Capture the cell that displays the provided text and extract its (X, Y) central coordinate. 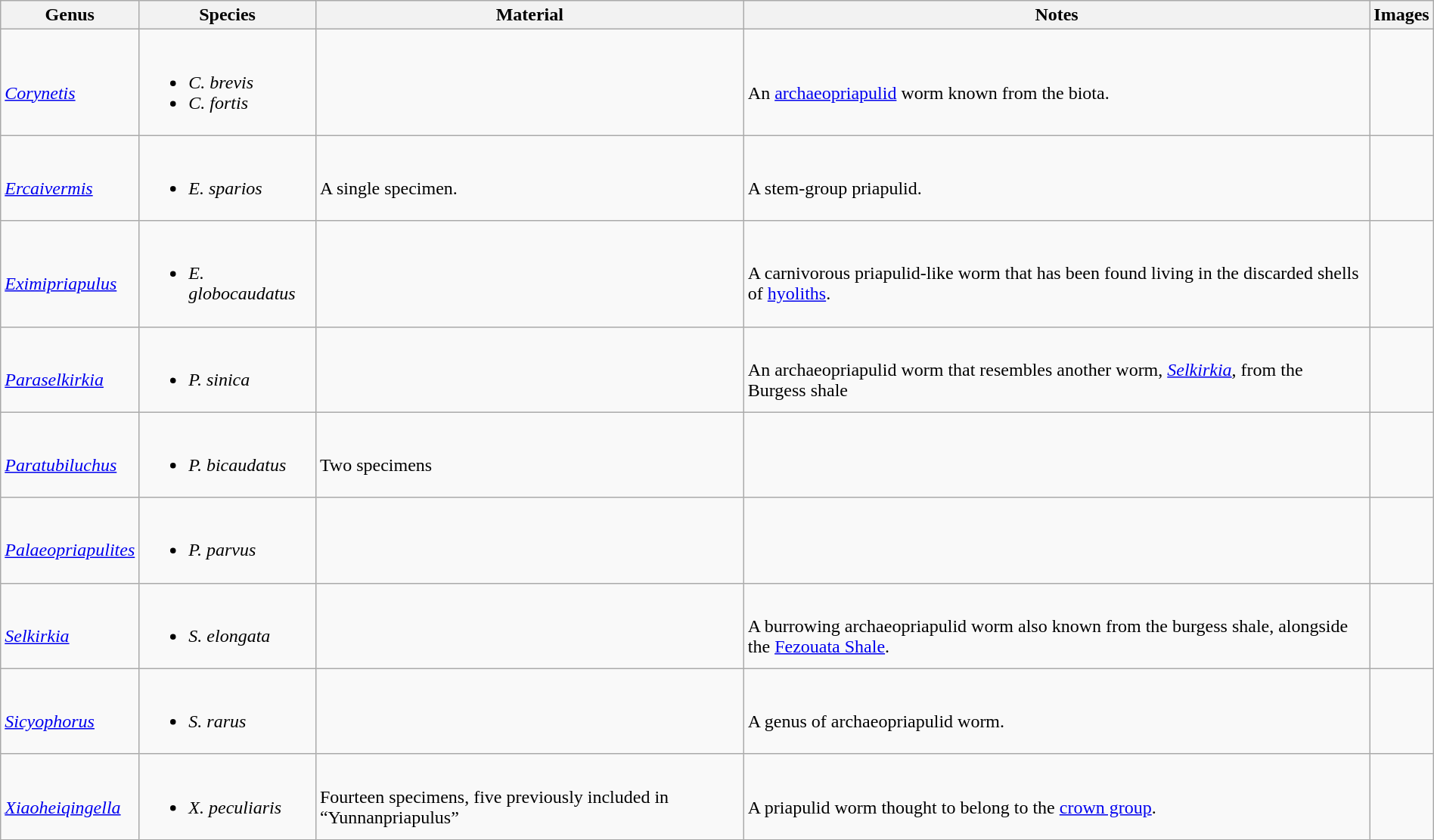
Species (228, 15)
X. peculiaris (228, 797)
Fourteen specimens, five previously included in “Yunnanpriapulus” (529, 797)
P. parvus (228, 540)
Material (529, 15)
A priapulid worm thought to belong to the crown group. (1057, 797)
Selkirkia (70, 626)
P. sinica (228, 369)
Palaeopriapulites (70, 540)
S. elongata (228, 626)
Notes (1057, 15)
Paratubiluchus (70, 455)
A burrowing archaeopriapulid worm also known from the burgess shale, alongside the Fezouata Shale. (1057, 626)
Ercaivermis (70, 178)
Eximipriapulus (70, 274)
Images (1401, 15)
A stem-group priapulid. (1057, 178)
E. globocaudatus (228, 274)
Sicyophorus (70, 711)
Genus (70, 15)
S. rarus (228, 711)
An archaeopriapulid worm known from the biota. (1057, 82)
A carnivorous priapulid-like worm that has been found living in the discarded shells of hyoliths. (1057, 274)
Two specimens (529, 455)
Corynetis (70, 82)
C. brevisC. fortis (228, 82)
A single specimen. (529, 178)
Xiaoheiqingella (70, 797)
E. sparios (228, 178)
Paraselkirkia (70, 369)
P. bicaudatus (228, 455)
A genus of archaeopriapulid worm. (1057, 711)
An archaeopriapulid worm that resembles another worm, Selkirkia, from the Burgess shale (1057, 369)
